Provide the (X, Y) coordinate of the cell's center where the given text is located.  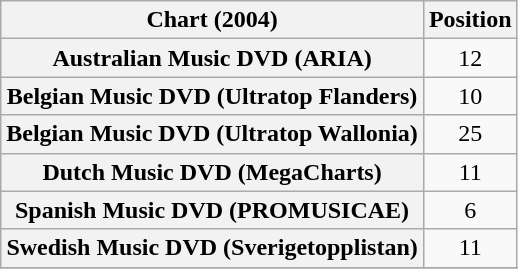
25 (470, 134)
Dutch Music DVD (MegaCharts) (212, 172)
Swedish Music DVD (Sverigetopplistan) (212, 248)
Belgian Music DVD (Ultratop Flanders) (212, 96)
Spanish Music DVD (PROMUSICAE) (212, 210)
10 (470, 96)
12 (470, 58)
6 (470, 210)
Chart (2004) (212, 20)
Position (470, 20)
Australian Music DVD (ARIA) (212, 58)
Belgian Music DVD (Ultratop Wallonia) (212, 134)
